Identify which cell holds the provided text, then report its [X, Y] central coordinate. 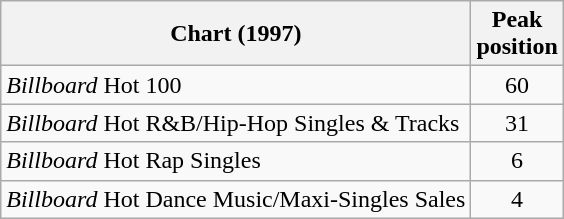
4 [517, 199]
Billboard Hot R&B/Hip-Hop Singles & Tracks [236, 123]
6 [517, 161]
Billboard Hot 100 [236, 85]
Billboard Hot Dance Music/Maxi-Singles Sales [236, 199]
Billboard Hot Rap Singles [236, 161]
31 [517, 123]
Chart (1997) [236, 34]
Peakposition [517, 34]
60 [517, 85]
